Locate the cell with the specified text and output its (X, Y) center coordinate. 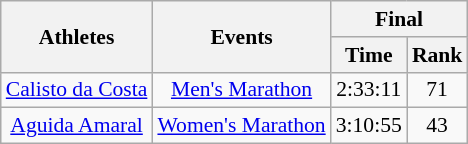
Final (400, 19)
2:33:11 (369, 90)
71 (438, 90)
Events (241, 36)
Athletes (77, 36)
Aguida Amaral (77, 126)
3:10:55 (369, 126)
Men's Marathon (241, 90)
Calisto da Costa (77, 90)
43 (438, 126)
Time (369, 55)
Rank (438, 55)
Women's Marathon (241, 126)
